Scan for the cell matching the given text and deliver its [X, Y] coordinate at center. 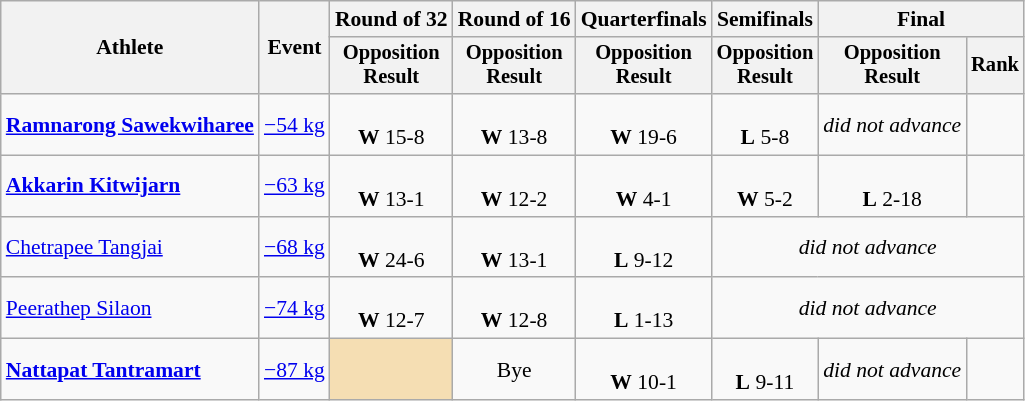
−54 kg [294, 124]
L 2-18 [892, 186]
L 1-13 [644, 308]
W 5-2 [766, 186]
−74 kg [294, 308]
W 4-1 [644, 186]
Round of 16 [514, 19]
Round of 32 [392, 19]
L 9-12 [644, 248]
L 9-11 [766, 370]
−87 kg [294, 370]
Final [921, 19]
W 12-2 [514, 186]
Bye [514, 370]
Akkarin Kitwijarn [130, 186]
W 15-8 [392, 124]
Athlete [130, 48]
Ramnarong Sawekwiharee [130, 124]
Chetrapee Tangjai [130, 248]
W 12-7 [392, 308]
W 24-6 [392, 248]
Nattapat Tantramart [130, 370]
W 10-1 [644, 370]
Peerathep Silaon [130, 308]
W 13-8 [514, 124]
−63 kg [294, 186]
W 12-8 [514, 308]
−68 kg [294, 248]
Event [294, 48]
L 5-8 [766, 124]
W 19-6 [644, 124]
Rank [995, 66]
Quarterfinals [644, 19]
Semifinals [766, 19]
